For the text-containing cell, return its midpoint in [x, y] coordinate format. 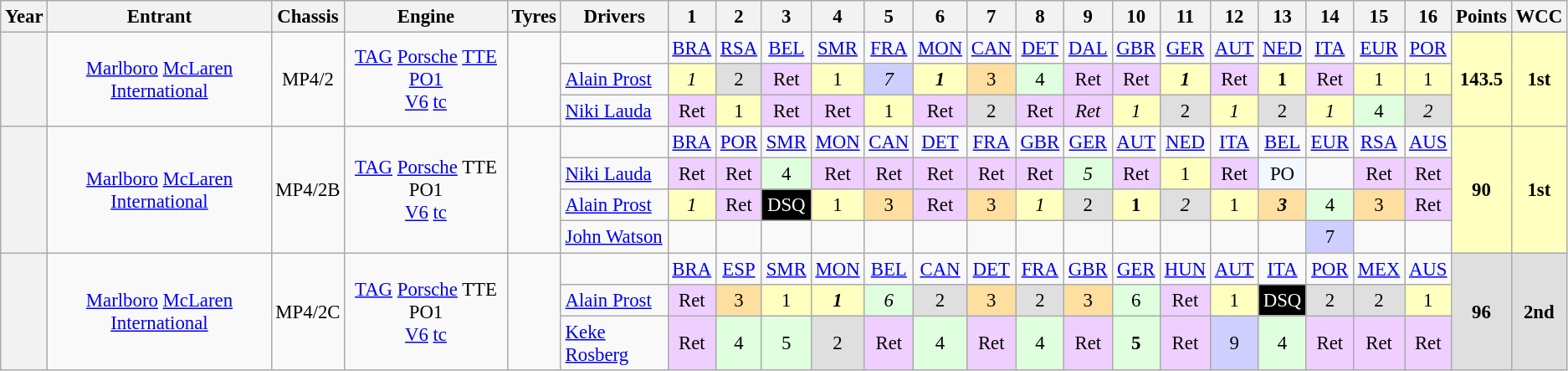
15 [1379, 17]
8 [1039, 17]
96 [1481, 312]
10 [1136, 17]
Points [1481, 17]
Keke Rosberg [614, 343]
11 [1185, 17]
Entrant [159, 17]
HUN [1185, 269]
Chassis [308, 17]
DAL [1088, 49]
MP4/2B [308, 189]
14 [1330, 17]
143.5 [1481, 80]
Drivers [614, 17]
Year [24, 17]
Tyres [534, 17]
12 [1233, 17]
90 [1481, 189]
PO [1282, 174]
John Watson [614, 237]
MP4/2C [308, 312]
2nd [1539, 312]
Engine [426, 17]
16 [1428, 17]
WCC [1539, 17]
ESP [738, 269]
MP4/2 [308, 80]
13 [1282, 17]
MEX [1379, 269]
